Pinpoint the cell where the given text exists, returning its (X, Y) midpoint coordinate. 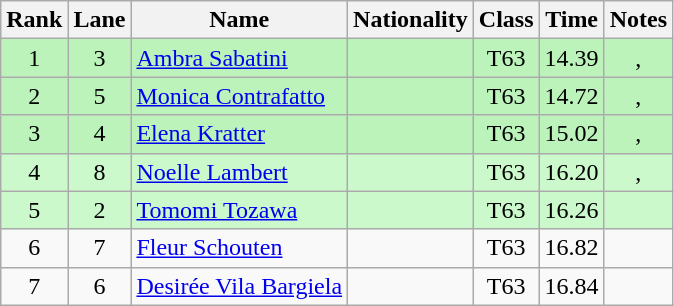
Time (572, 20)
8 (100, 172)
Tomomi Tozawa (240, 210)
Rank (34, 20)
Elena Kratter (240, 134)
Fleur Schouten (240, 248)
16.84 (572, 286)
14.72 (572, 96)
Name (240, 20)
16.20 (572, 172)
Lane (100, 20)
16.82 (572, 248)
Noelle Lambert (240, 172)
Desirée Vila Bargiela (240, 286)
Class (506, 20)
15.02 (572, 134)
Monica Contrafatto (240, 96)
16.26 (572, 210)
Ambra Sabatini (240, 58)
14.39 (572, 58)
1 (34, 58)
Notes (638, 20)
Nationality (411, 20)
